Detect which cell encompasses the target text, then output its [X, Y] center coordinate. 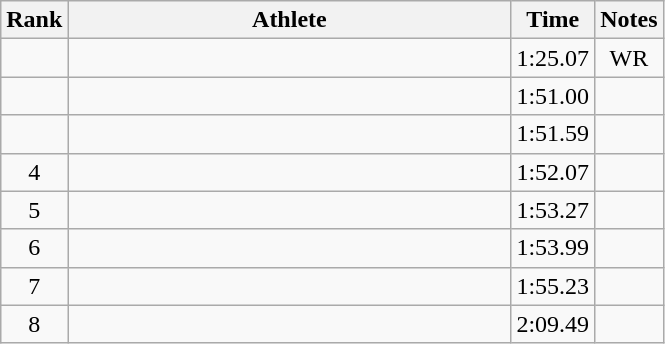
1:52.07 [553, 172]
6 [34, 248]
WR [629, 58]
1:53.99 [553, 248]
8 [34, 324]
4 [34, 172]
5 [34, 210]
7 [34, 286]
1:53.27 [553, 210]
1:55.23 [553, 286]
1:25.07 [553, 58]
2:09.49 [553, 324]
Time [553, 20]
Rank [34, 20]
Notes [629, 20]
1:51.00 [553, 96]
Athlete [290, 20]
1:51.59 [553, 134]
